Output the (X, Y) coordinate of the center of the cell containing the given text.  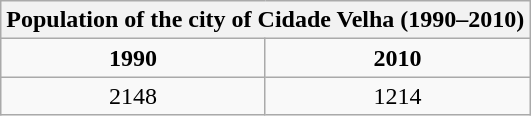
1990 (134, 58)
2148 (134, 96)
Population of the city of Cidade Velha (1990–2010) (266, 20)
1214 (398, 96)
2010 (398, 58)
